Detect which cell encompasses the target text, then output its [X, Y] center coordinate. 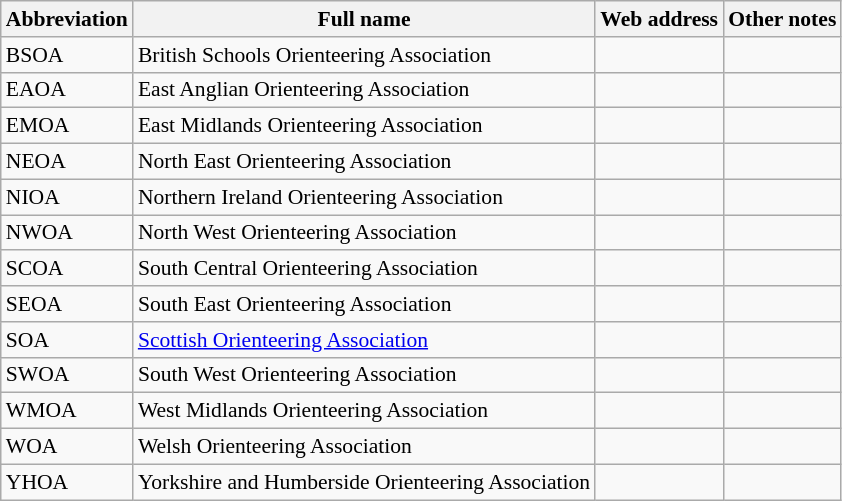
South West Orienteering Association [364, 375]
Web address [659, 19]
NWOA [67, 233]
North East Orienteering Association [364, 162]
SWOA [67, 375]
Scottish Orienteering Association [364, 340]
Other notes [782, 19]
British Schools Orienteering Association [364, 55]
Abbreviation [67, 19]
WOA [67, 447]
West Midlands Orienteering Association [364, 411]
Yorkshire and Humberside Orienteering Association [364, 482]
North West Orienteering Association [364, 233]
SOA [67, 340]
Welsh Orienteering Association [364, 447]
EAOA [67, 90]
South East Orienteering Association [364, 304]
SEOA [67, 304]
East Anglian Orienteering Association [364, 90]
EMOA [67, 126]
NIOA [67, 197]
East Midlands Orienteering Association [364, 126]
YHOA [67, 482]
WMOA [67, 411]
Full name [364, 19]
BSOA [67, 55]
South Central Orienteering Association [364, 269]
SCOA [67, 269]
NEOA [67, 162]
Northern Ireland Orienteering Association [364, 197]
